For the text-containing cell, return its midpoint in [X, Y] coordinate format. 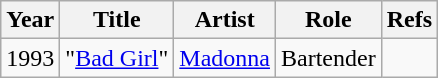
"Bad Girl" [117, 58]
1993 [30, 58]
Madonna [225, 58]
Artist [225, 20]
Bartender [329, 58]
Refs [409, 20]
Title [117, 20]
Role [329, 20]
Year [30, 20]
